Pinpoint the cell where the given text exists, returning its (x, y) midpoint coordinate. 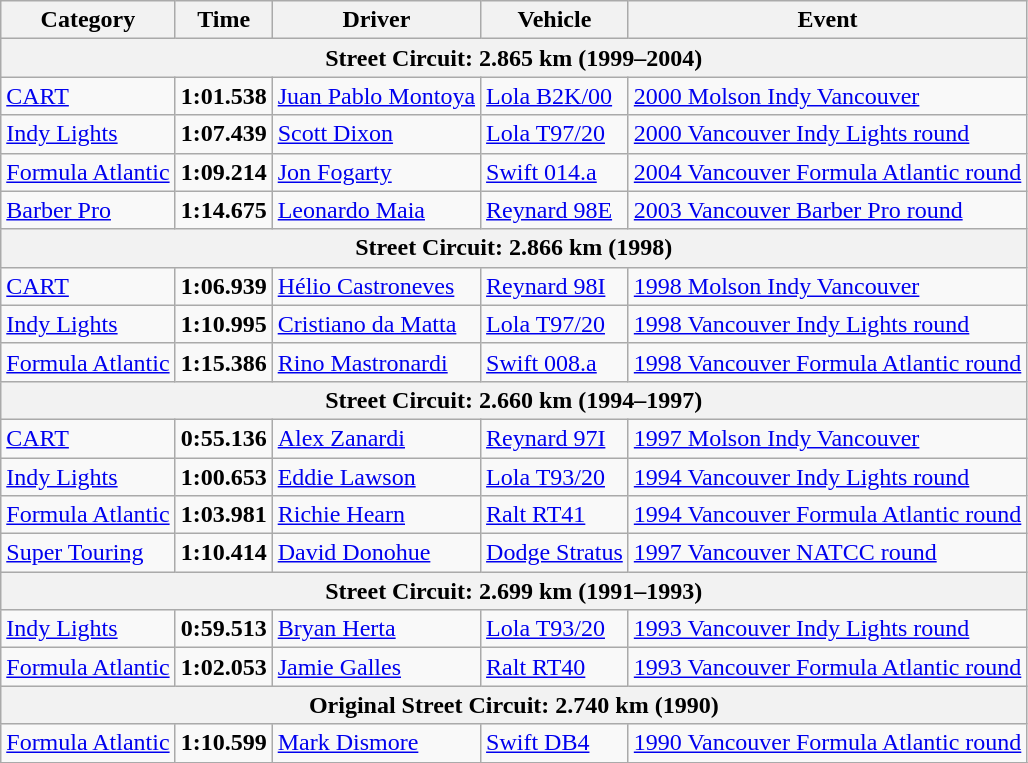
Time (224, 20)
2004 Vancouver Formula Atlantic round (828, 172)
Cristiano da Matta (376, 324)
Jon Fogarty (376, 172)
1990 Vancouver Formula Atlantic round (828, 743)
2000 Molson Indy Vancouver (828, 96)
Jamie Galles (376, 667)
Bryan Herta (376, 629)
1994 Vancouver Indy Lights round (828, 477)
Super Touring (88, 553)
1:14.675 (224, 210)
0:55.136 (224, 438)
Rino Mastronardi (376, 362)
1:06.939 (224, 286)
Street Circuit: 2.865 km (1999–2004) (514, 58)
2003 Vancouver Barber Pro round (828, 210)
Vehicle (555, 20)
Ralt RT41 (555, 515)
Alex Zanardi (376, 438)
Ralt RT40 (555, 667)
Leonardo Maia (376, 210)
Richie Hearn (376, 515)
Lola B2K/00 (555, 96)
1:15.386 (224, 362)
1993 Vancouver Formula Atlantic round (828, 667)
1:10.414 (224, 553)
Driver (376, 20)
1997 Vancouver NATCC round (828, 553)
1:10.599 (224, 743)
Swift DB4 (555, 743)
1998 Vancouver Indy Lights round (828, 324)
Street Circuit: 2.699 km (1991–1993) (514, 591)
Category (88, 20)
Juan Pablo Montoya (376, 96)
1993 Vancouver Indy Lights round (828, 629)
Reynard 98E (555, 210)
Dodge Stratus (555, 553)
Mark Dismore (376, 743)
0:59.513 (224, 629)
1:09.214 (224, 172)
Original Street Circuit: 2.740 km (1990) (514, 705)
1:02.053 (224, 667)
1994 Vancouver Formula Atlantic round (828, 515)
2000 Vancouver Indy Lights round (828, 134)
Reynard 98I (555, 286)
1:10.995 (224, 324)
Hélio Castroneves (376, 286)
Street Circuit: 2.866 km (1998) (514, 248)
David Donohue (376, 553)
1998 Vancouver Formula Atlantic round (828, 362)
1:00.653 (224, 477)
Event (828, 20)
Reynard 97I (555, 438)
Scott Dixon (376, 134)
Swift 014.a (555, 172)
1:07.439 (224, 134)
Eddie Lawson (376, 477)
1:03.981 (224, 515)
Barber Pro (88, 210)
1997 Molson Indy Vancouver (828, 438)
Street Circuit: 2.660 km (1994–1997) (514, 400)
Swift 008.a (555, 362)
1:01.538 (224, 96)
1998 Molson Indy Vancouver (828, 286)
